Output the [X, Y] coordinate of the center of the cell containing the given text.  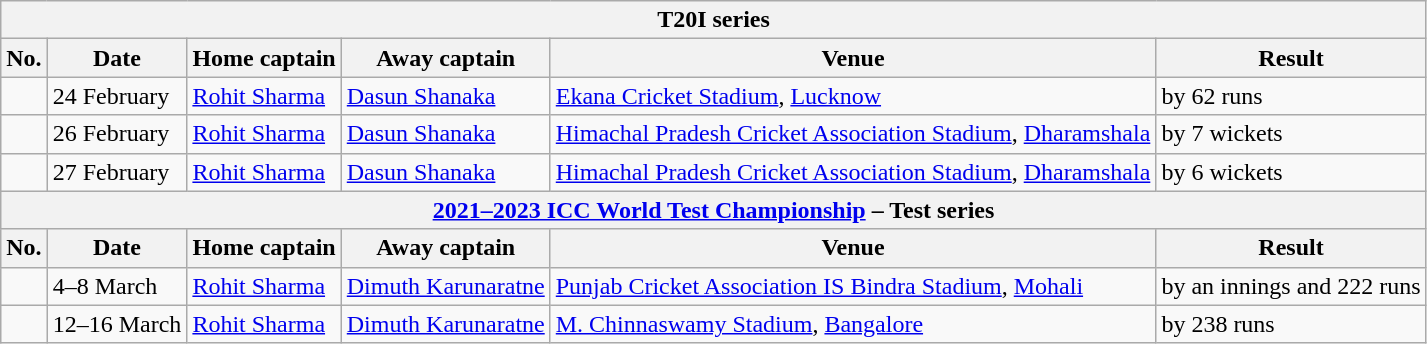
24 February [117, 96]
27 February [117, 172]
M. Chinnaswamy Stadium, Bangalore [853, 324]
Punjab Cricket Association IS Bindra Stadium, Mohali [853, 286]
Ekana Cricket Stadium, Lucknow [853, 96]
by an innings and 222 runs [1291, 286]
T20I series [714, 20]
2021–2023 ICC World Test Championship – Test series [714, 210]
by 6 wickets [1291, 172]
26 February [117, 134]
by 62 runs [1291, 96]
by 238 runs [1291, 324]
12–16 March [117, 324]
4–8 March [117, 286]
by 7 wickets [1291, 134]
